Return [X, Y] of the center of cell containing provided text 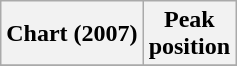
Peakposition [189, 34]
Chart (2007) [72, 34]
